Capture the cell that displays the provided text and extract its [X, Y] central coordinate. 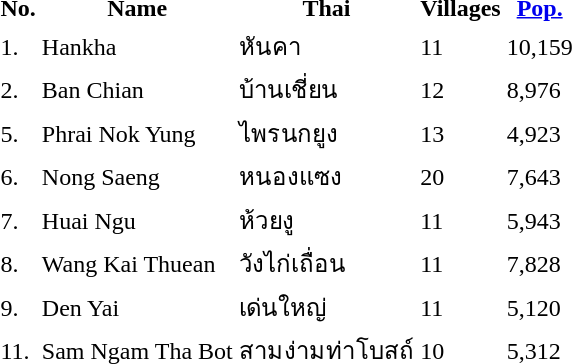
วังไก่เถื่อน [326, 264]
Huai Ngu [137, 220]
Den Yai [137, 307]
13 [460, 133]
Phrai Nok Yung [137, 133]
บ้านเชี่ยน [326, 90]
Wang Kai Thuean [137, 264]
Ban Chian [137, 90]
ไพรนกยูง [326, 133]
หนองแซง [326, 176]
เด่นใหญ่ [326, 307]
20 [460, 176]
12 [460, 90]
ห้วยงู [326, 220]
Nong Saeng [137, 176]
หันคา [326, 46]
Hankha [137, 46]
